Return (x, y) of the center of cell containing provided text 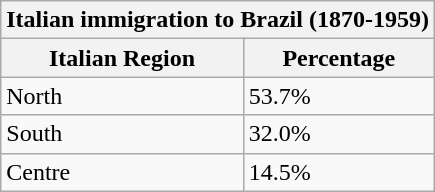
North (122, 96)
South (122, 134)
Percentage (338, 58)
Centre (122, 172)
Italian immigration to Brazil (1870-1959) (218, 20)
Italian Region (122, 58)
14.5% (338, 172)
53.7% (338, 96)
32.0% (338, 134)
